From the cell containing the given text, extract its center point as (x, y) coordinate. 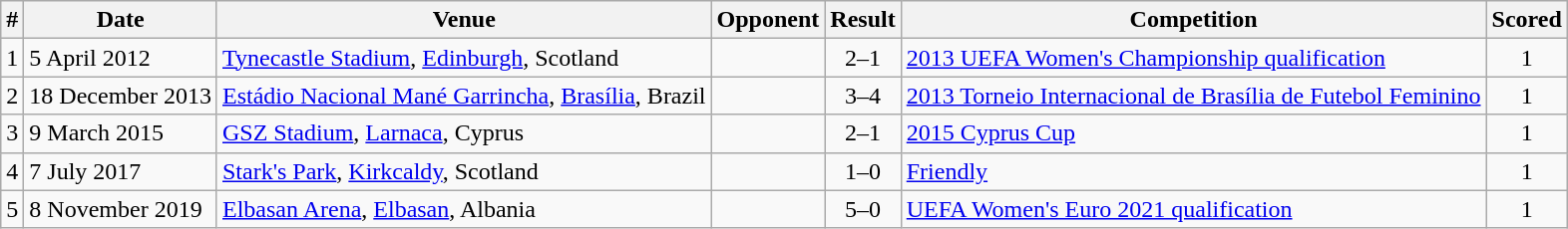
Friendly (1193, 171)
Tynecastle Stadium, Edinburgh, Scotland (464, 58)
Competition (1193, 20)
4 (12, 171)
18 December 2013 (121, 96)
8 November 2019 (121, 209)
3 (12, 133)
Estádio Nacional Mané Garrincha, Brasília, Brazil (464, 96)
UEFA Women's Euro 2021 qualification (1193, 209)
Scored (1526, 20)
5–0 (863, 209)
2013 Torneio Internacional de Brasília de Futebol Feminino (1193, 96)
GSZ Stadium, Larnaca, Cyprus (464, 133)
Elbasan Arena, Elbasan, Albania (464, 209)
Venue (464, 20)
2 (12, 96)
5 April 2012 (121, 58)
# (12, 20)
Result (863, 20)
Date (121, 20)
Stark's Park, Kirkcaldy, Scotland (464, 171)
2015 Cyprus Cup (1193, 133)
3–4 (863, 96)
2013 UEFA Women's Championship qualification (1193, 58)
1–0 (863, 171)
5 (12, 209)
9 March 2015 (121, 133)
7 July 2017 (121, 171)
Opponent (768, 20)
